Extract the [X, Y] coordinate from the center of the cell holding the provided text.  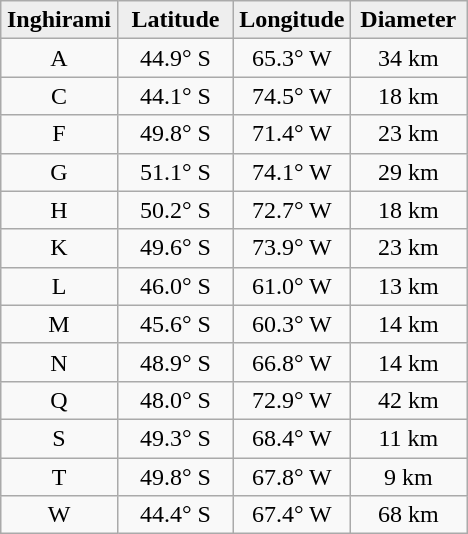
M [59, 324]
G [59, 172]
29 km [408, 172]
49.6° S [175, 248]
44.4° S [175, 515]
65.3° W [292, 58]
K [59, 248]
Inghirami [59, 20]
66.8° W [292, 362]
N [59, 362]
68.4° W [292, 438]
48.9° S [175, 362]
C [59, 96]
44.9° S [175, 58]
Latitude [175, 20]
74.1° W [292, 172]
71.4° W [292, 134]
34 km [408, 58]
68 km [408, 515]
F [59, 134]
48.0° S [175, 400]
11 km [408, 438]
S [59, 438]
W [59, 515]
50.2° S [175, 210]
A [59, 58]
60.3° W [292, 324]
74.5° W [292, 96]
9 km [408, 477]
67.8° W [292, 477]
46.0° S [175, 286]
45.6° S [175, 324]
72.9° W [292, 400]
67.4° W [292, 515]
13 km [408, 286]
42 km [408, 400]
Diameter [408, 20]
44.1° S [175, 96]
Q [59, 400]
73.9° W [292, 248]
H [59, 210]
L [59, 286]
61.0° W [292, 286]
T [59, 477]
51.1° S [175, 172]
Longitude [292, 20]
49.3° S [175, 438]
72.7° W [292, 210]
